Identify which cell holds the provided text, then report its [X, Y] central coordinate. 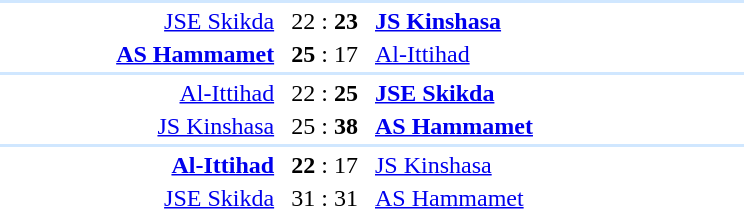
25 : 38 [325, 126]
22 : 25 [325, 93]
22 : 17 [325, 165]
22 : 23 [325, 21]
25 : 17 [325, 54]
